Detect which cell encompasses the target text, then output its (X, Y) center coordinate. 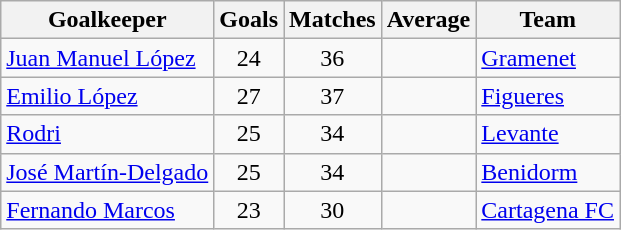
Gramenet (548, 58)
27 (249, 96)
Average (428, 20)
Levante (548, 134)
37 (333, 96)
23 (249, 210)
Goalkeeper (108, 20)
Emilio López (108, 96)
Team (548, 20)
Juan Manuel López (108, 58)
24 (249, 58)
José Martín-Delgado (108, 172)
Matches (333, 20)
Figueres (548, 96)
30 (333, 210)
36 (333, 58)
Rodri (108, 134)
Benidorm (548, 172)
Fernando Marcos (108, 210)
Goals (249, 20)
Cartagena FC (548, 210)
